For the text-containing cell, return its midpoint in [x, y] coordinate format. 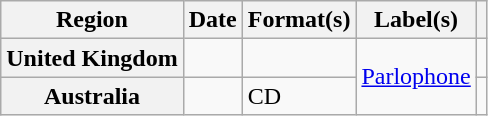
Format(s) [299, 20]
Australia [92, 96]
Region [92, 20]
Date [212, 20]
CD [299, 96]
United Kingdom [92, 58]
Label(s) [416, 20]
Parlophone [416, 77]
